Locate the cell with the specified text and output its (x, y) center coordinate. 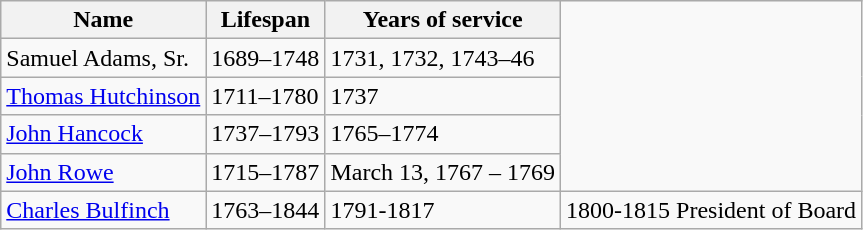
1689–1748 (266, 58)
1800-1815 President of Board (712, 210)
Years of service (443, 20)
John Hancock (104, 134)
1737–1793 (266, 134)
Samuel Adams, Sr. (104, 58)
1737 (443, 96)
Thomas Hutchinson (104, 96)
1765–1774 (443, 134)
1715–1787 (266, 172)
1791-1817 (443, 210)
Charles Bulfinch (104, 210)
Lifespan (266, 20)
1731, 1732, 1743–46 (443, 58)
1763–1844 (266, 210)
John Rowe (104, 172)
Name (104, 20)
March 13, 1767 – 1769 (443, 172)
1711–1780 (266, 96)
